For the text-containing cell, return its midpoint in [X, Y] coordinate format. 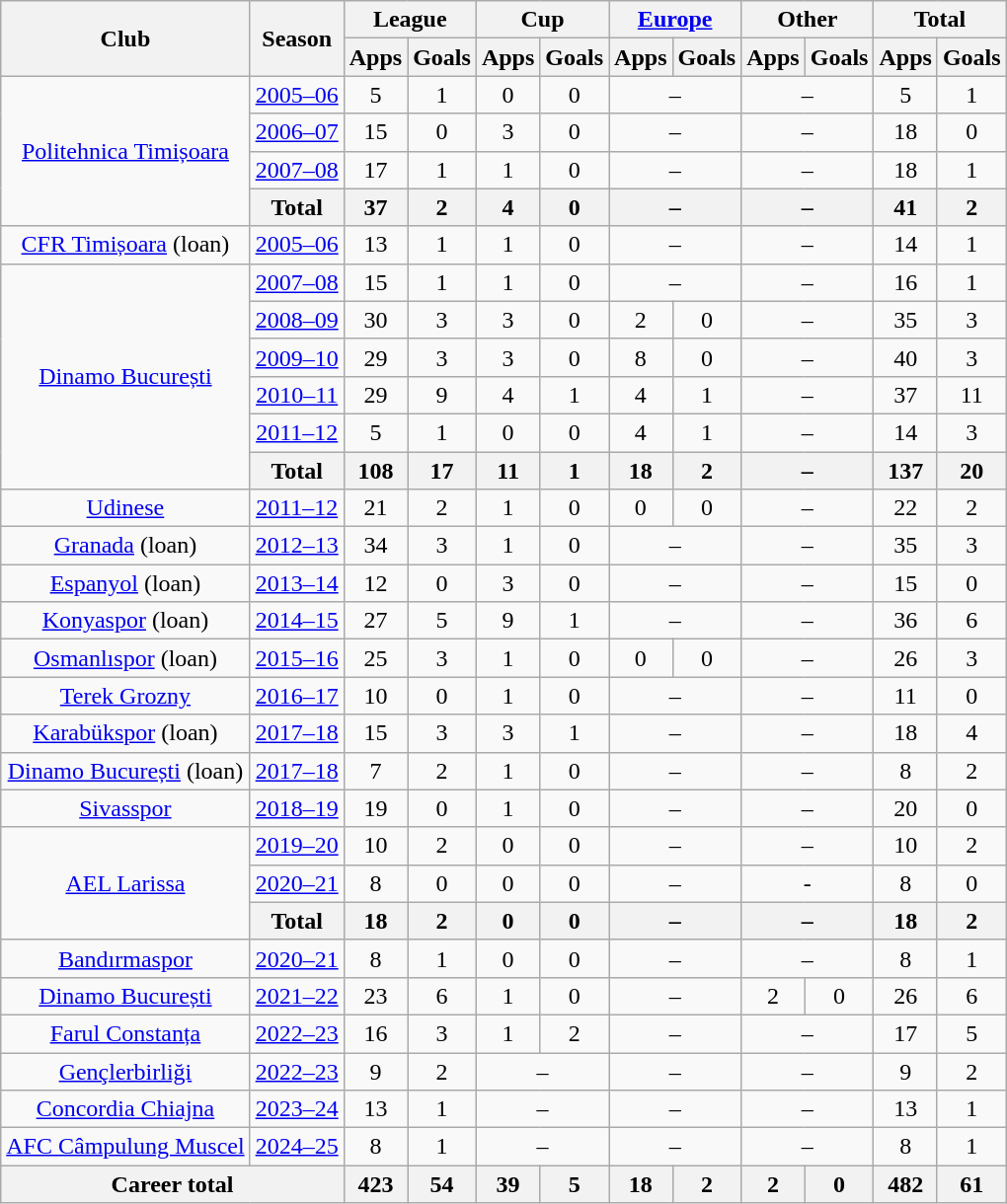
Other [808, 20]
2009–10 [296, 357]
Europe [675, 20]
Career total [172, 1184]
Season [296, 38]
21 [375, 508]
2015–16 [296, 658]
2023–24 [296, 1109]
Osmanlıspor (loan) [125, 658]
61 [971, 1184]
2010–11 [296, 395]
12 [375, 583]
2021–22 [296, 996]
27 [375, 621]
League [410, 20]
AEL Larissa [125, 883]
39 [507, 1184]
108 [375, 471]
423 [375, 1184]
7 [375, 771]
41 [905, 207]
25 [375, 658]
Bandırmaspor [125, 958]
Cup [542, 20]
Granada (loan) [125, 546]
40 [905, 357]
CFR Timișoara (loan) [125, 245]
2012–13 [296, 546]
2016–17 [296, 696]
AFC Câmpulung Muscel [125, 1147]
30 [375, 320]
22 [905, 508]
Karabükspor (loan) [125, 733]
2018–19 [296, 808]
2019–20 [296, 846]
34 [375, 546]
Sivasspor [125, 808]
2024–25 [296, 1147]
- [808, 883]
Terek Grozny [125, 696]
Club [125, 38]
Farul Constanța [125, 1033]
Udinese [125, 508]
2008–09 [296, 320]
482 [905, 1184]
2014–15 [296, 621]
Espanyol (loan) [125, 583]
19 [375, 808]
54 [442, 1184]
Politehnica Timișoara [125, 151]
Konyaspor (loan) [125, 621]
Gençlerbirliği [125, 1071]
2013–14 [296, 583]
Concordia Chiajna [125, 1109]
137 [905, 471]
36 [905, 621]
23 [375, 996]
Dinamo București (loan) [125, 771]
2006–07 [296, 132]
